Pinpoint the cell where the given text exists, returning its (x, y) midpoint coordinate. 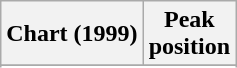
Chart (1999) (72, 34)
Peakposition (189, 34)
